Search for the cell housing the specified text and yield its (X, Y) center coordinate. 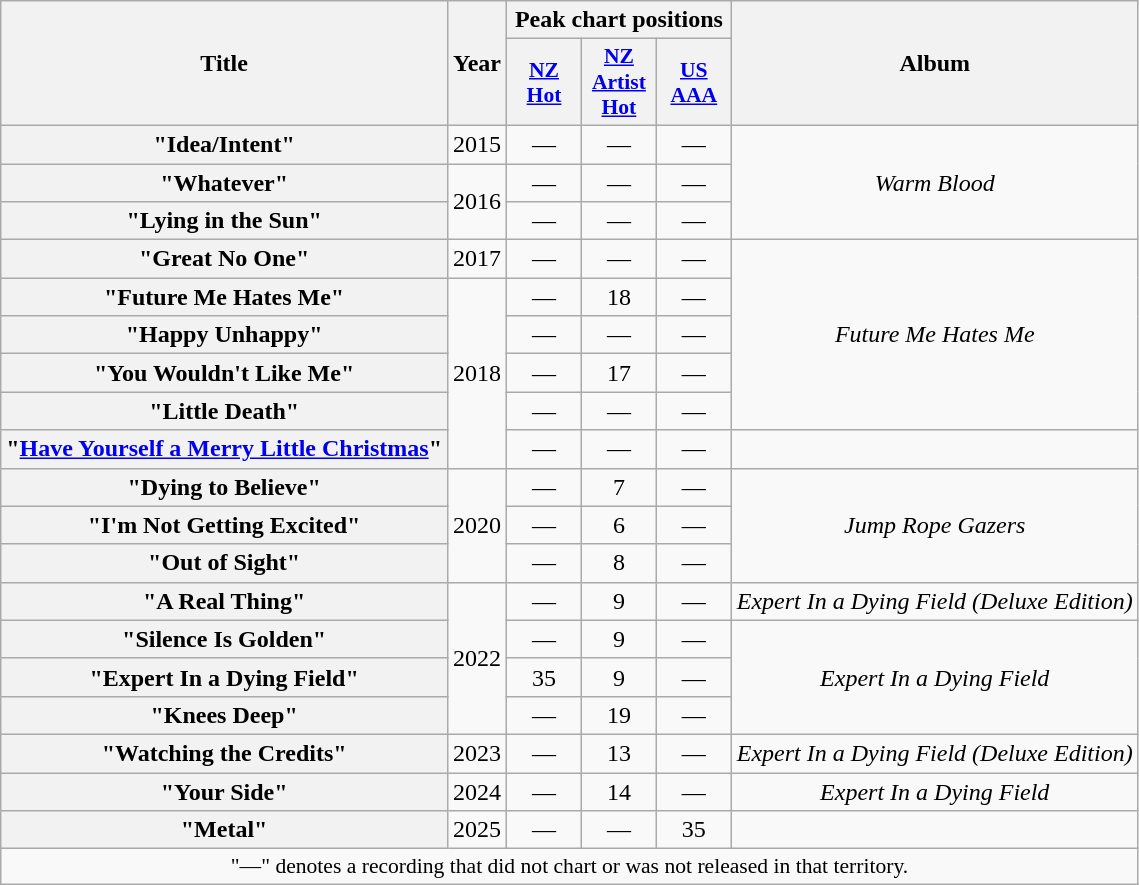
Peak chart positions (620, 20)
"You Wouldn't Like Me" (224, 373)
18 (618, 297)
NZHot (544, 82)
7 (618, 487)
2024 (476, 791)
"Happy Unhappy" (224, 335)
Title (224, 64)
"Dying to Believe" (224, 487)
"Your Side" (224, 791)
Album (934, 64)
"Silence Is Golden" (224, 639)
2015 (476, 144)
"A Real Thing" (224, 601)
17 (618, 373)
"Expert In a Dying Field" (224, 677)
2025 (476, 830)
2017 (476, 259)
"Little Death" (224, 411)
Warm Blood (934, 182)
2023 (476, 753)
"Great No One" (224, 259)
"I'm Not Getting Excited" (224, 525)
"Knees Deep" (224, 715)
"Watching the Credits" (224, 753)
"Idea/Intent" (224, 144)
2016 (476, 202)
2022 (476, 658)
13 (618, 753)
Year (476, 64)
8 (618, 563)
Jump Rope Gazers (934, 525)
19 (618, 715)
NZArtistHot (618, 82)
"—" denotes a recording that did not chart or was not released in that territory. (570, 867)
Future Me Hates Me (934, 335)
"Out of Sight" (224, 563)
"Have Yourself a Merry Little Christmas" (224, 449)
14 (618, 791)
"Metal" (224, 830)
6 (618, 525)
"Lying in the Sun" (224, 221)
2018 (476, 373)
"Whatever" (224, 183)
2020 (476, 525)
US AAA (694, 82)
"Future Me Hates Me" (224, 297)
